Pinpoint the cell where the given text exists, returning its [x, y] midpoint coordinate. 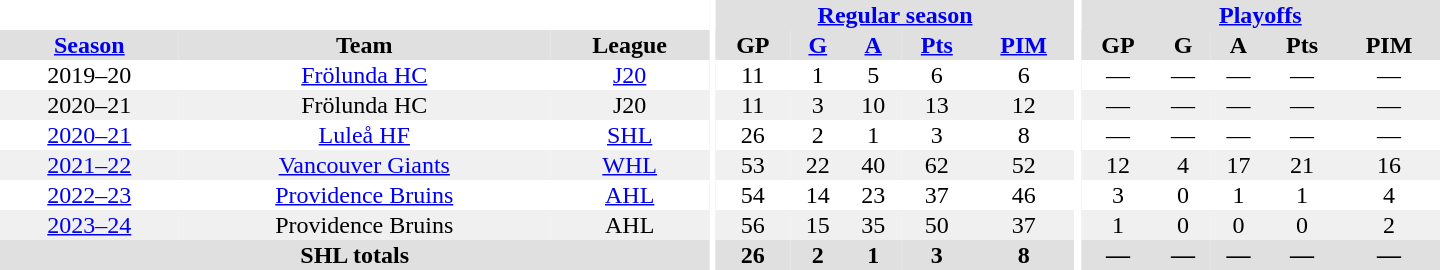
Vancouver Giants [364, 165]
52 [1024, 165]
14 [818, 195]
2022–23 [90, 195]
40 [872, 165]
53 [754, 165]
62 [937, 165]
10 [872, 105]
15 [818, 225]
35 [872, 225]
22 [818, 165]
League [630, 45]
SHL totals [354, 255]
21 [1302, 165]
Season [90, 45]
2021–22 [90, 165]
SHL [630, 135]
16 [1389, 165]
WHL [630, 165]
50 [937, 225]
2023–24 [90, 225]
Luleå HF [364, 135]
2019–20 [90, 75]
Regular season [896, 15]
Playoffs [1260, 15]
54 [754, 195]
23 [872, 195]
Team [364, 45]
56 [754, 225]
46 [1024, 195]
5 [872, 75]
17 [1238, 165]
13 [937, 105]
